Return (X, Y) of the center of cell containing provided text 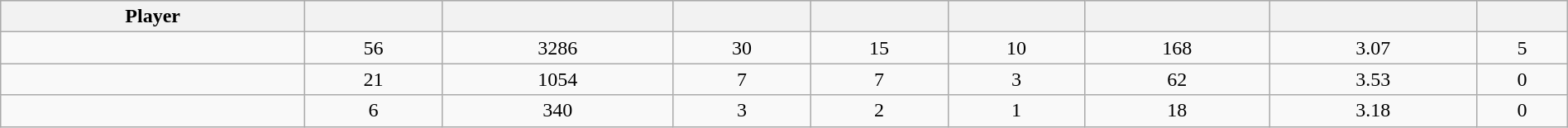
1054 (558, 79)
15 (879, 48)
56 (374, 48)
2 (879, 111)
3286 (558, 48)
6 (374, 111)
340 (558, 111)
3.07 (1373, 48)
3.18 (1373, 111)
168 (1178, 48)
21 (374, 79)
18 (1178, 111)
3.53 (1373, 79)
Player (153, 17)
62 (1178, 79)
10 (1016, 48)
1 (1016, 111)
5 (1522, 48)
30 (742, 48)
